Scan for the cell matching the given text and deliver its [x, y] coordinate at center. 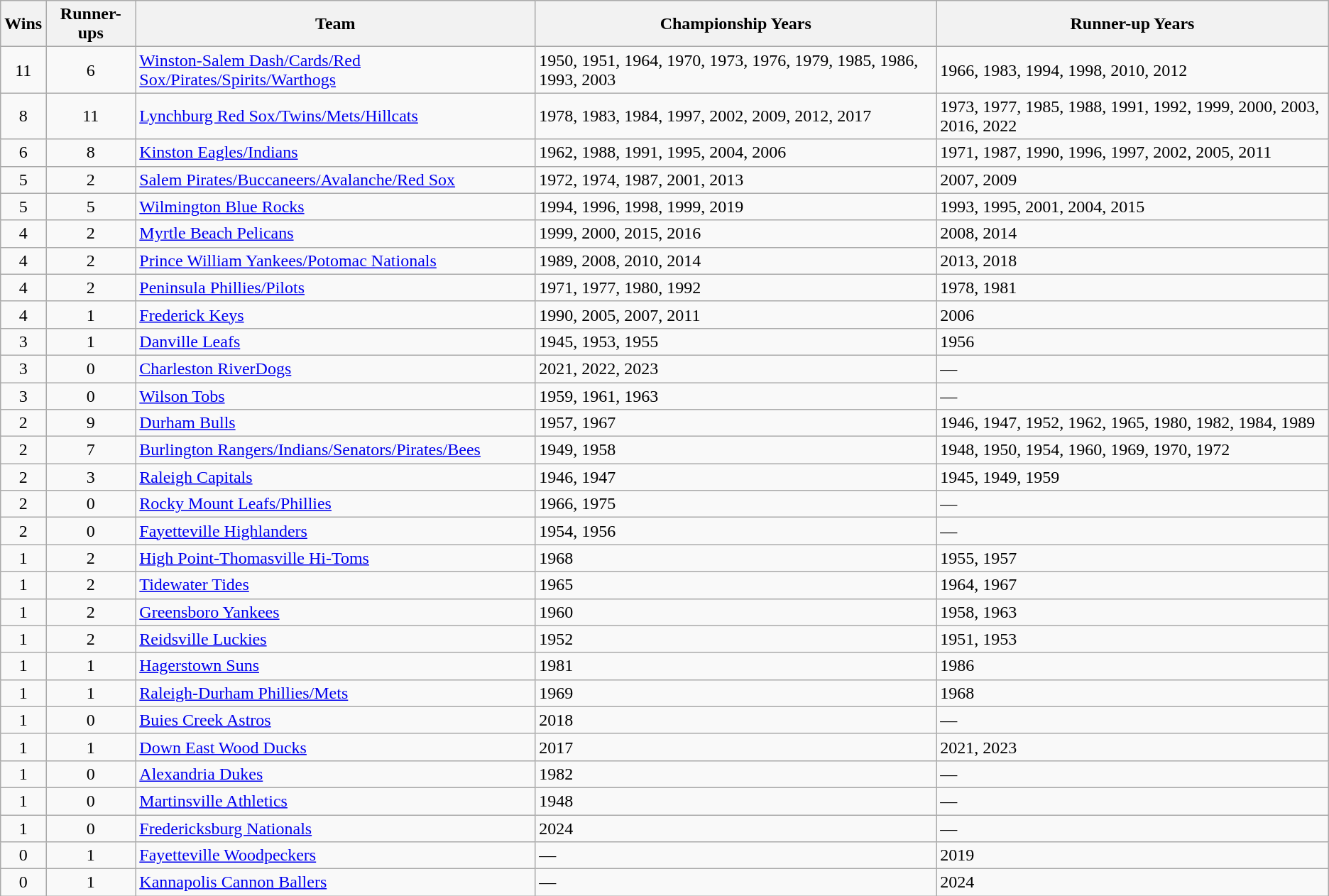
Myrtle Beach Pelicans [335, 234]
1956 [1133, 342]
1957, 1967 [735, 423]
1948, 1950, 1954, 1960, 1969, 1970, 1972 [1133, 450]
1978, 1981 [1133, 288]
1945, 1953, 1955 [735, 342]
Team [335, 24]
Wins [23, 24]
2006 [1133, 315]
1948 [735, 801]
1946, 1947, 1952, 1962, 1965, 1980, 1982, 1984, 1989 [1133, 423]
Greensboro Yankees [335, 612]
7 [91, 450]
1965 [735, 585]
1966, 1975 [735, 504]
Fredericksburg Nationals [335, 829]
Tidewater Tides [335, 585]
1971, 1987, 1990, 1996, 1997, 2002, 2005, 2011 [1133, 153]
1999, 2000, 2015, 2016 [735, 234]
1964, 1967 [1133, 585]
1946, 1947 [735, 477]
1949, 1958 [735, 450]
Down East Wood Ducks [335, 747]
1958, 1963 [1133, 612]
2021, 2022, 2023 [735, 368]
2021, 2023 [1133, 747]
Charleston RiverDogs [335, 368]
Martinsville Athletics [335, 801]
1960 [735, 612]
1981 [735, 666]
Winston-Salem Dash/Cards/Red Sox/Pirates/Spirits/Warthogs [335, 70]
Fayetteville Highlanders [335, 531]
1973, 1977, 1985, 1988, 1991, 1992, 1999, 2000, 2003, 2016, 2022 [1133, 116]
1950, 1951, 1964, 1970, 1973, 1976, 1979, 1985, 1986, 1993, 2003 [735, 70]
2018 [735, 720]
Raleigh Capitals [335, 477]
Runner-up Years [1133, 24]
Lynchburg Red Sox/Twins/Mets/Hillcats [335, 116]
1986 [1133, 666]
Hagerstown Suns [335, 666]
Kannapolis Cannon Ballers [335, 883]
2019 [1133, 856]
1978, 1983, 1984, 1997, 2002, 2009, 2012, 2017 [735, 116]
Frederick Keys [335, 315]
1952 [735, 639]
Fayetteville Woodpeckers [335, 856]
Peninsula Phillies/Pilots [335, 288]
Rocky Mount Leafs/Phillies [335, 504]
9 [91, 423]
1955, 1957 [1133, 558]
2008, 2014 [1133, 234]
2007, 2009 [1133, 180]
1966, 1983, 1994, 1998, 2010, 2012 [1133, 70]
Buies Creek Astros [335, 720]
1993, 1995, 2001, 2004, 2015 [1133, 207]
1945, 1949, 1959 [1133, 477]
1972, 1974, 1987, 2001, 2013 [735, 180]
Wilmington Blue Rocks [335, 207]
Prince William Yankees/Potomac Nationals [335, 261]
1989, 2008, 2010, 2014 [735, 261]
Danville Leafs [335, 342]
1962, 1988, 1991, 1995, 2004, 2006 [735, 153]
Kinston Eagles/Indians [335, 153]
Raleigh-Durham Phillies/Mets [335, 693]
Reidsville Luckies [335, 639]
2013, 2018 [1133, 261]
Alexandria Dukes [335, 774]
Durham Bulls [335, 423]
1994, 1996, 1998, 1999, 2019 [735, 207]
1990, 2005, 2007, 2011 [735, 315]
1971, 1977, 1980, 1992 [735, 288]
2017 [735, 747]
1959, 1961, 1963 [735, 395]
1969 [735, 693]
Championship Years [735, 24]
High Point-Thomasville Hi-Toms [335, 558]
1951, 1953 [1133, 639]
Runner-ups [91, 24]
Salem Pirates/Buccaneers/Avalanche/Red Sox [335, 180]
1982 [735, 774]
1954, 1956 [735, 531]
Wilson Tobs [335, 395]
Burlington Rangers/Indians/Senators/Pirates/Bees [335, 450]
